Locate the cell with the specified text and output its (x, y) center coordinate. 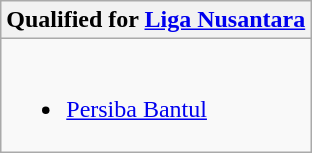
Qualified for Liga Nusantara (156, 20)
Persiba Bantul (156, 96)
